Output the [X, Y] coordinate of the center of the cell containing the given text.  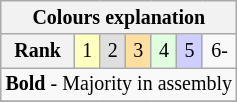
2 [113, 52]
5 [190, 52]
1 [88, 52]
Bold - Majority in assembly [119, 84]
Rank [38, 52]
6- [220, 52]
3 [139, 52]
4 [164, 52]
Colours explanation [119, 18]
